Extract the (x, y) coordinate from the center of the cell holding the provided text.  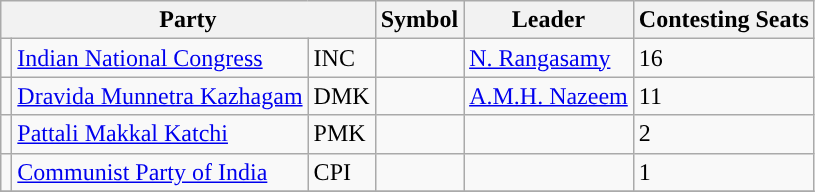
11 (724, 96)
PMK (342, 134)
N. Rangasamy (549, 58)
INC (342, 58)
1 (724, 172)
Communist Party of India (160, 172)
Dravida Munnetra Kazhagam (160, 96)
Indian National Congress (160, 58)
Contesting Seats (724, 20)
16 (724, 58)
Pattali Makkal Katchi (160, 134)
Party (188, 20)
2 (724, 134)
A.M.H. Nazeem (549, 96)
Symbol (419, 20)
DMK (342, 96)
Leader (549, 20)
CPI (342, 172)
